Return the (X, Y) coordinate for the center point of the cell that contains the specified text.  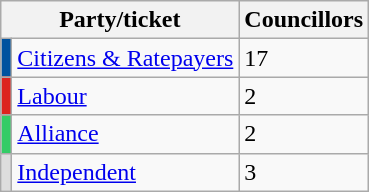
Party/ticket (120, 20)
17 (304, 58)
Labour (126, 96)
Independent (126, 172)
3 (304, 172)
Councillors (304, 20)
Alliance (126, 134)
Citizens & Ratepayers (126, 58)
